Search for the cell housing the specified text and yield its [x, y] center coordinate. 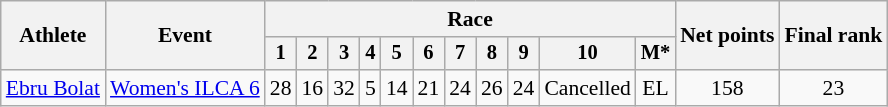
23 [833, 88]
2 [312, 54]
10 [587, 54]
Event [185, 36]
Net points [727, 36]
Ebru Bolat [53, 88]
Cancelled [587, 88]
28 [281, 88]
7 [460, 54]
3 [344, 54]
158 [727, 88]
32 [344, 88]
9 [524, 54]
21 [429, 88]
8 [492, 54]
Final rank [833, 36]
Women's ILCA 6 [185, 88]
1 [281, 54]
EL [656, 88]
6 [429, 54]
26 [492, 88]
M* [656, 54]
Athlete [53, 36]
Race [470, 19]
4 [370, 54]
14 [397, 88]
16 [312, 88]
